Return the [x, y] coordinate for the center point of the cell that contains the specified text.  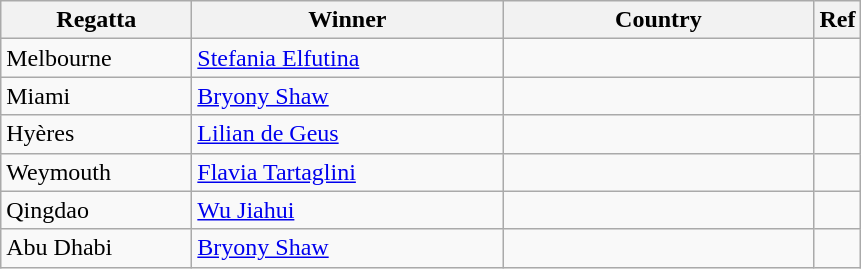
Ref [838, 20]
Regatta [96, 20]
Weymouth [96, 172]
Miami [96, 96]
Qingdao [96, 210]
Flavia Tartaglini [348, 172]
Abu Dhabi [96, 248]
Hyères [96, 134]
Lilian de Geus [348, 134]
Stefania Elfutina [348, 58]
Wu Jiahui [348, 210]
Winner [348, 20]
Country [658, 20]
Melbourne [96, 58]
